Extract the (X, Y) coordinate from the center of the cell holding the provided text.  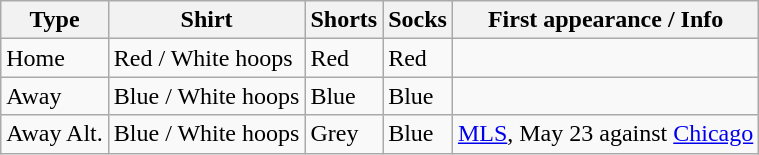
First appearance / Info (605, 20)
Shorts (344, 20)
Away (55, 96)
Shirt (206, 20)
Type (55, 20)
Home (55, 58)
Grey (344, 134)
MLS, May 23 against Chicago (605, 134)
Red / White hoops (206, 58)
Away Alt. (55, 134)
Socks (418, 20)
